Scan for the cell matching the given text and deliver its [X, Y] coordinate at center. 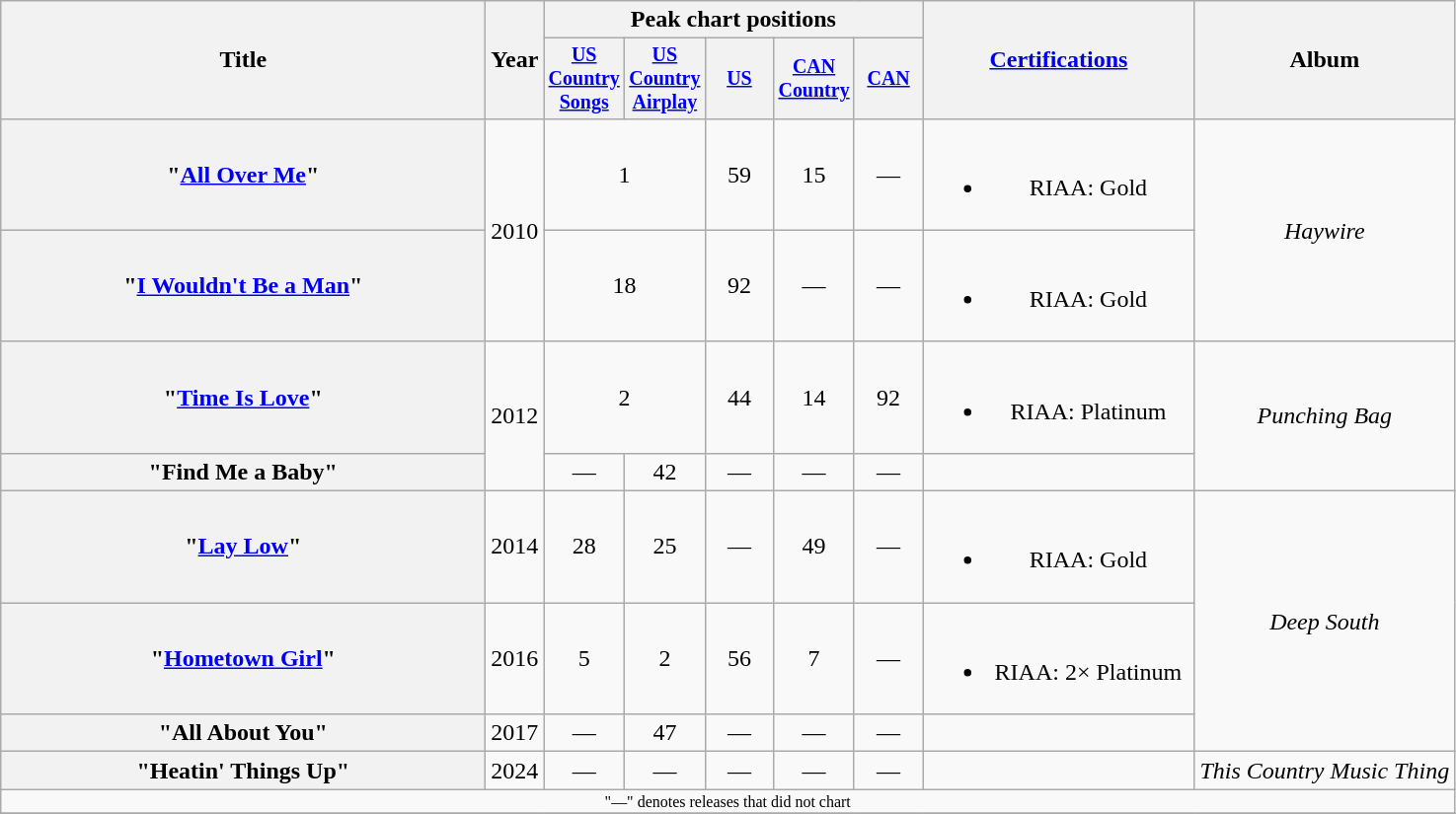
Haywire [1325, 230]
This Country Music Thing [1325, 771]
CAN Country [814, 79]
Certifications [1058, 60]
Peak chart positions [733, 20]
Year [515, 60]
Album [1325, 60]
"Time Is Love" [243, 397]
56 [738, 659]
7 [814, 659]
"Hometown Girl" [243, 659]
18 [624, 286]
44 [738, 397]
"All Over Me" [243, 174]
"—" denotes releases that did not chart [728, 801]
CAN [888, 79]
2014 [515, 547]
28 [584, 547]
US [738, 79]
Title [243, 60]
2016 [515, 659]
49 [814, 547]
47 [665, 733]
"Heatin' Things Up" [243, 771]
59 [738, 174]
2017 [515, 733]
"Lay Low" [243, 547]
2010 [515, 230]
US Country Songs [584, 79]
42 [665, 472]
1 [624, 174]
"Find Me a Baby" [243, 472]
Punching Bag [1325, 416]
Deep South [1325, 622]
US Country Airplay [665, 79]
RIAA: 2× Platinum [1058, 659]
RIAA: Platinum [1058, 397]
14 [814, 397]
2012 [515, 416]
"I Wouldn't Be a Man" [243, 286]
5 [584, 659]
2024 [515, 771]
25 [665, 547]
15 [814, 174]
"All About You" [243, 733]
